Identify which cell holds the provided text, then report its [X, Y] central coordinate. 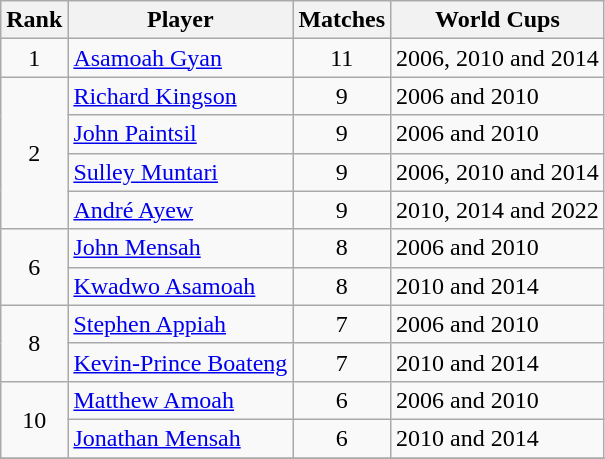
11 [342, 58]
Jonathan Mensah [180, 438]
2 [34, 153]
Richard Kingson [180, 96]
Stephen Appiah [180, 324]
John Paintsil [180, 134]
Sulley Muntari [180, 172]
Matthew Amoah [180, 400]
Asamoah Gyan [180, 58]
World Cups [498, 20]
10 [34, 419]
Kwadwo Asamoah [180, 286]
John Mensah [180, 248]
Player [180, 20]
André Ayew [180, 210]
Kevin-Prince Boateng [180, 362]
Matches [342, 20]
1 [34, 58]
2010, 2014 and 2022 [498, 210]
Rank [34, 20]
